Determine the [x, y] coordinate at the center of the cell enclosing the given text.  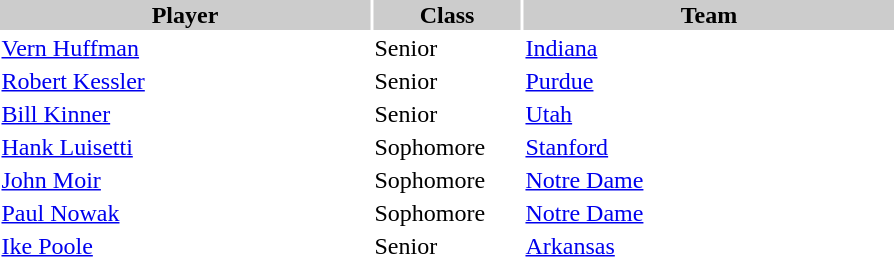
Robert Kessler [185, 81]
Utah [709, 114]
Stanford [709, 147]
Paul Nowak [185, 213]
Team [709, 15]
Player [185, 15]
Class [447, 15]
Indiana [709, 48]
Purdue [709, 81]
Bill Kinner [185, 114]
Vern Huffman [185, 48]
Hank Luisetti [185, 147]
John Moir [185, 180]
